Find where the given text appears and provide that cell's center as [X, Y] coordinate. 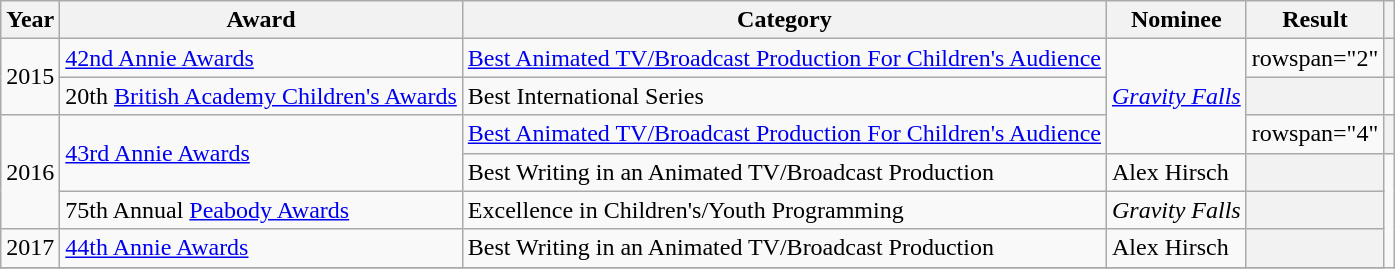
Excellence in Children's/Youth Programming [784, 210]
44th Annie Awards [261, 248]
Award [261, 20]
rowspan="2" [1315, 58]
20th British Academy Children's Awards [261, 96]
Year [30, 20]
2016 [30, 172]
75th Annual Peabody Awards [261, 210]
Category [784, 20]
Result [1315, 20]
Best International Series [784, 96]
42nd Annie Awards [261, 58]
2017 [30, 248]
43rd Annie Awards [261, 153]
rowspan="4" [1315, 134]
2015 [30, 77]
Nominee [1177, 20]
